Return the [x, y] coordinate for the center point of the cell that contains the specified text.  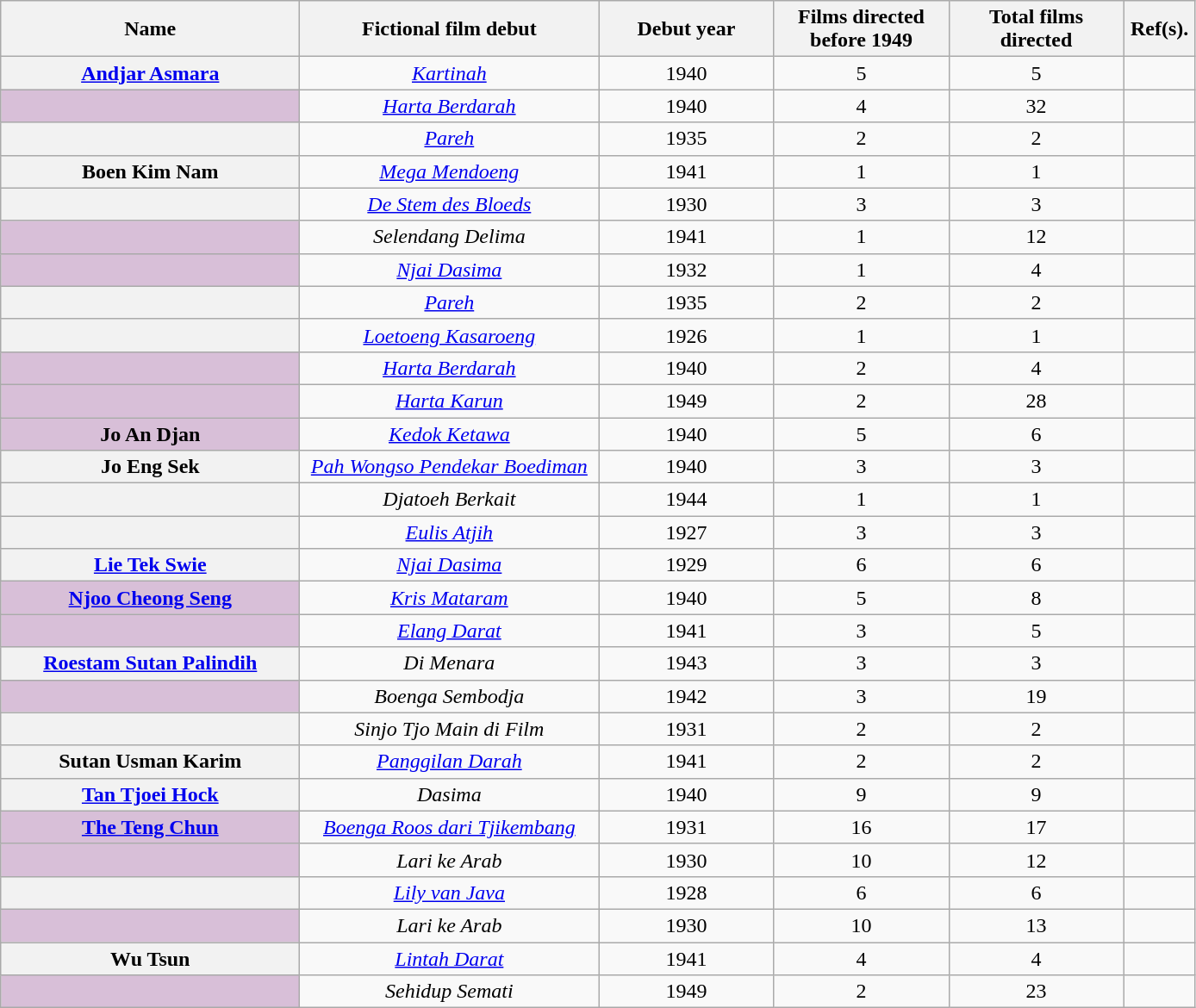
Mega Mendoeng [450, 171]
Lintah Darat [450, 959]
Ref(s). [1160, 29]
Selendang Delima [450, 237]
Kris Mataram [450, 598]
Djatoeh Berkait [450, 500]
1943 [686, 663]
16 [862, 827]
Fictional film debut [450, 29]
Jo Eng Sek [150, 467]
Name [150, 29]
1929 [686, 565]
Lily van Java [450, 893]
Boenga Roos dari Tjikembang [450, 827]
Dasima [450, 794]
Kedok Ketawa [450, 433]
Sutan Usman Karim [150, 762]
Wu Tsun [150, 959]
Debut year [686, 29]
Tan Tjoei Hock [150, 794]
Total films directed [1036, 29]
Lie Tek Swie [150, 565]
19 [1036, 696]
Kartinah [450, 73]
Di Menara [450, 663]
17 [1036, 827]
1942 [686, 696]
28 [1036, 401]
Njoo Cheong Seng [150, 598]
1928 [686, 893]
Boen Kim Nam [150, 171]
Roestam Sutan Palindih [150, 663]
Boenga Sembodja [450, 696]
Eulis Atjih [450, 532]
Andjar Asmara [150, 73]
8 [1036, 598]
23 [1036, 992]
Sehidup Semati [450, 992]
1927 [686, 532]
Harta Karun [450, 401]
The Teng Chun [150, 827]
Films directed before 1949 [862, 29]
Sinjo Tjo Main di Film [450, 729]
1926 [686, 335]
32 [1036, 106]
Panggilan Darah [450, 762]
Elang Darat [450, 631]
1932 [686, 270]
Pah Wongso Pendekar Boediman [450, 467]
Jo An Djan [150, 433]
13 [1036, 925]
De Stem des Bloeds [450, 204]
Loetoeng Kasaroeng [450, 335]
1944 [686, 500]
